For the text-containing cell, return its midpoint in [X, Y] coordinate format. 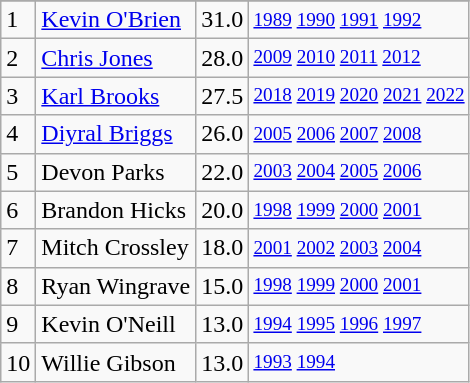
Chris Jones [116, 58]
5 [18, 172]
Brandon Hicks [116, 210]
2005 2006 2007 2008 [359, 134]
Willie Gibson [116, 362]
3 [18, 96]
7 [18, 248]
18.0 [222, 248]
Mitch Crossley [116, 248]
31.0 [222, 20]
15.0 [222, 286]
20.0 [222, 210]
9 [18, 324]
2009 2010 2011 2012 [359, 58]
Kevin O'Neill [116, 324]
1994 1995 1996 1997 [359, 324]
2003 2004 2005 2006 [359, 172]
27.5 [222, 96]
1 [18, 20]
Karl Brooks [116, 96]
2001 2002 2003 2004 [359, 248]
1993 1994 [359, 362]
1989 1990 1991 1992 [359, 20]
4 [18, 134]
26.0 [222, 134]
8 [18, 286]
2 [18, 58]
28.0 [222, 58]
2018 2019 2020 2021 2022 [359, 96]
Ryan Wingrave [116, 286]
Diyral Briggs [116, 134]
22.0 [222, 172]
Kevin O'Brien [116, 20]
10 [18, 362]
6 [18, 210]
Devon Parks [116, 172]
